Locate the cell with the specified text and output its [x, y] center coordinate. 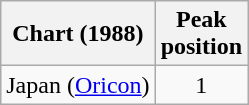
Peakposition [201, 34]
Chart (1988) [78, 34]
Japan (Oricon) [78, 85]
1 [201, 85]
